Extract the [x, y] coordinate from the center of the cell holding the provided text.  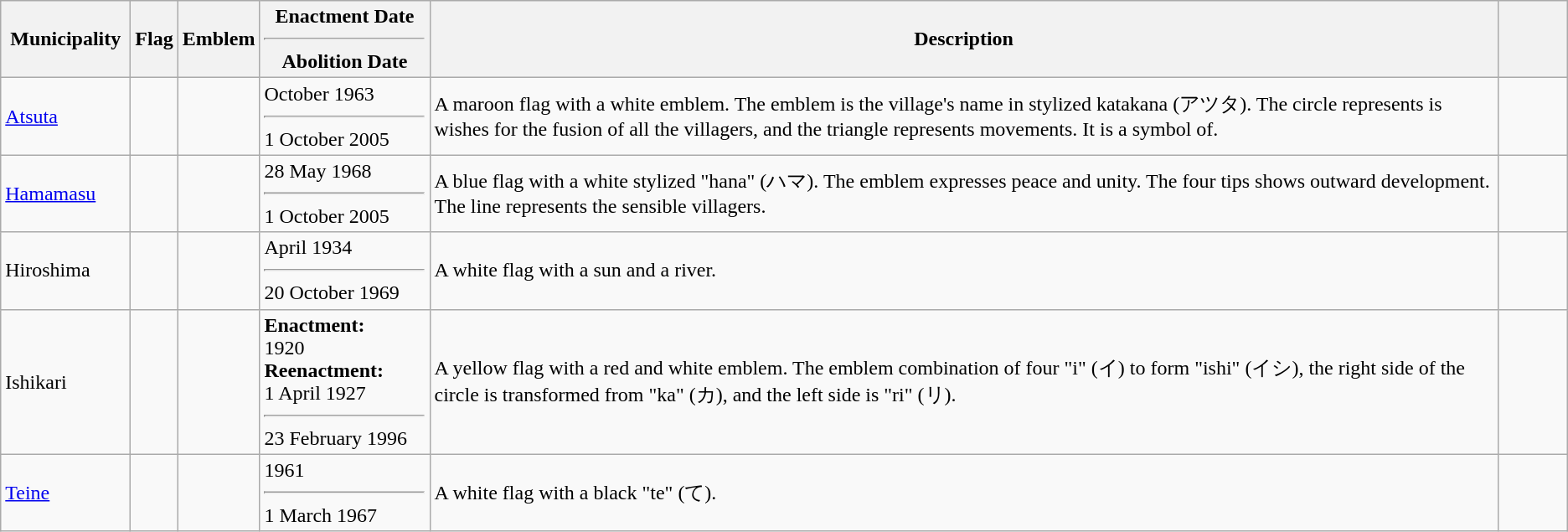
Enactment DateAbolition Date [345, 39]
A white flag with a black "te" (て). [963, 493]
Teine [65, 493]
A white flag with a sun and a river. [963, 271]
Hiroshima [65, 271]
28 May 19681 October 2005 [345, 194]
Municipality [65, 39]
Hamamasu [65, 194]
Atsuta [65, 116]
Emblem [219, 39]
19611 March 1967 [345, 493]
October 19631 October 2005 [345, 116]
Flag [154, 39]
Ishikari [65, 382]
April 193420 October 1969 [345, 271]
Enactment:1920Reenactment:1 April 192723 February 1996 [345, 382]
Description [963, 39]
